Extract the (X, Y) coordinate from the center of the cell holding the provided text.  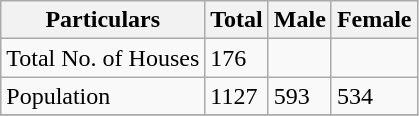
176 (237, 58)
Male (300, 20)
Total No. of Houses (103, 58)
534 (374, 96)
Population (103, 96)
Female (374, 20)
593 (300, 96)
1127 (237, 96)
Total (237, 20)
Particulars (103, 20)
